From the cell containing the given text, extract its center point as (x, y) coordinate. 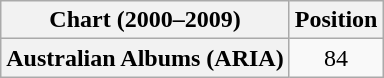
Chart (2000–2009) (145, 20)
Position (336, 20)
84 (336, 58)
Australian Albums (ARIA) (145, 58)
